Capture the cell that displays the provided text and extract its (x, y) central coordinate. 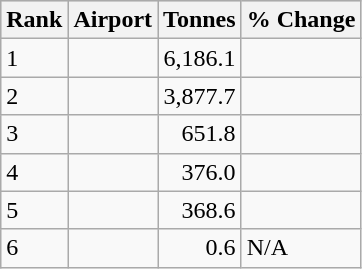
N/A (301, 248)
1 (34, 58)
% Change (301, 20)
3 (34, 134)
6 (34, 248)
Airport (113, 20)
3,877.7 (200, 96)
0.6 (200, 248)
4 (34, 172)
Tonnes (200, 20)
5 (34, 210)
376.0 (200, 172)
651.8 (200, 134)
Rank (34, 20)
2 (34, 96)
6,186.1 (200, 58)
368.6 (200, 210)
